Locate the cell with the specified text and output its [X, Y] center coordinate. 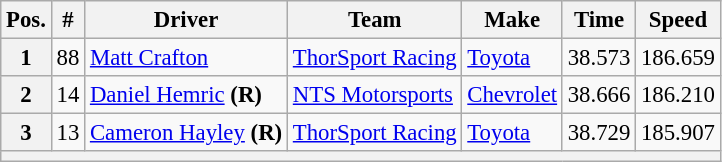
Team [375, 20]
38.573 [598, 58]
13 [68, 133]
Daniel Hemric (R) [186, 95]
Driver [186, 20]
Make [512, 20]
Speed [678, 20]
Pos. [26, 20]
186.659 [678, 58]
Matt Crafton [186, 58]
88 [68, 58]
186.210 [678, 95]
14 [68, 95]
1 [26, 58]
38.729 [598, 133]
Chevrolet [512, 95]
2 [26, 95]
38.666 [598, 95]
3 [26, 133]
Cameron Hayley (R) [186, 133]
NTS Motorsports [375, 95]
185.907 [678, 133]
Time [598, 20]
# [68, 20]
